For the text-containing cell, return its midpoint in (x, y) coordinate format. 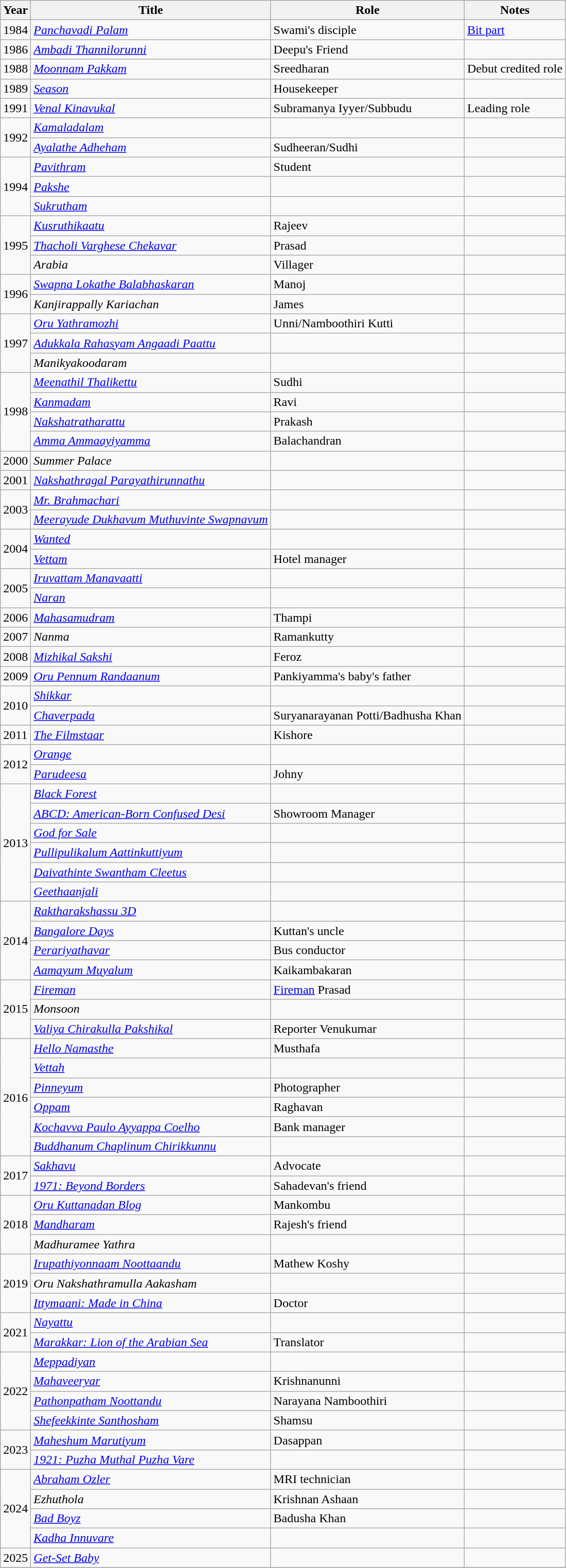
Kuttan's uncle (367, 931)
Valiya Chirakulla Pakshikal (151, 1029)
Raktharakshassu 3D (151, 911)
Kaikambakaran (367, 970)
Rajeev (367, 225)
Bank manager (367, 1126)
Venal Kinavukal (151, 108)
Fireman Prasad (367, 990)
Manoj (367, 285)
2007 (15, 637)
Kusruthikaatu (151, 225)
James (367, 304)
Mizhikal Sakshi (151, 657)
1992 (15, 137)
Meppadiyan (151, 1362)
Wanted (151, 539)
2010 (15, 706)
Pavithram (151, 167)
Abraham Ozler (151, 1479)
Year (15, 10)
Kanmadam (151, 402)
Pankiyamma's baby's father (367, 676)
Villager (367, 265)
Leading role (515, 108)
Translator (367, 1342)
1996 (15, 294)
Prakash (367, 421)
Bangalore Days (151, 931)
Krishnan Ashaan (367, 1499)
Adukkala Rahasyam Angaadi Paattu (151, 343)
1997 (15, 343)
Raghavan (367, 1107)
Bit part (515, 30)
1989 (15, 89)
Title (151, 10)
Manikyakoodaram (151, 363)
Season (151, 89)
Swapna Lokathe Balabhaskaran (151, 285)
Nayattu (151, 1323)
Balachandran (367, 441)
1994 (15, 186)
2008 (15, 657)
Pinneyum (151, 1087)
Hello Namasthe (151, 1048)
Shamsu (367, 1420)
2023 (15, 1450)
Mandharam (151, 1225)
2003 (15, 509)
Pathonpatham Noottandu (151, 1401)
1986 (15, 49)
Badusha Khan (367, 1519)
Daivathinte Swantham Cleetus (151, 872)
Thampi (367, 618)
Student (367, 167)
2013 (15, 842)
Oru Pennum Randaanum (151, 676)
Oru Nakshathramulla Aakasham (151, 1283)
Suryanarayanan Potti/Badhusha Khan (367, 715)
2006 (15, 618)
MRI technician (367, 1479)
Swami's disciple (367, 30)
Moonnam Pakkam (151, 69)
Monsoon (151, 1009)
Ambadi Thannilorunni (151, 49)
Musthafa (367, 1048)
Arabia (151, 265)
2024 (15, 1508)
Prasad (367, 245)
Iruvattam Manavaatti (151, 578)
Vettah (151, 1068)
Krishnanunni (367, 1381)
Ramankutty (367, 637)
2011 (15, 735)
Oppam (151, 1107)
Ezhuthola (151, 1499)
Shikkar (151, 696)
2014 (15, 941)
Unni/Namboothiri Kutti (367, 324)
Amma Ammaayiyamma (151, 441)
Photographer (367, 1087)
Sudheeran/Sudhi (367, 147)
Maheshum Marutiyum (151, 1440)
Narayana Namboothiri (367, 1401)
Kamaladalam (151, 128)
2022 (15, 1391)
Mathew Koshy (367, 1264)
Ittymaani: Made in China (151, 1303)
Johny (367, 774)
Sukrutham (151, 206)
Feroz (367, 657)
Geethaanjali (151, 892)
Mahaveeryar (151, 1381)
Ravi (367, 402)
Chaverpada (151, 715)
Fireman (151, 990)
Bad Boyz (151, 1519)
Sudhi (367, 382)
Meerayude Dukhavum Muthuvinte Swapnavum (151, 519)
Parudeesa (151, 774)
Kochavva Paulo Ayyappa Coelho (151, 1126)
2019 (15, 1283)
2004 (15, 549)
Madhuramee Yathra (151, 1244)
Shefeekkinte Santhosham (151, 1420)
2018 (15, 1225)
ABCD: American-Born Confused Desi (151, 813)
Reporter Venukumar (367, 1029)
2001 (15, 480)
Marakkar: Lion of the Arabian Sea (151, 1342)
Advocate (367, 1166)
Nakshathragal Parayathirunnathu (151, 480)
Bus conductor (367, 950)
Housekeeper (367, 89)
Deepu's Friend (367, 49)
Mahasamudram (151, 618)
2021 (15, 1332)
1998 (15, 412)
Oru Kuttanadan Blog (151, 1205)
Orange (151, 754)
Nakshatratharattu (151, 421)
Sakhavu (151, 1166)
Mr. Brahmachari (151, 500)
Kishore (367, 735)
Ayalathe Adheham (151, 147)
Debut credited role (515, 69)
Sahadevan's friend (367, 1185)
Nanma (151, 637)
2005 (15, 588)
Sreedharan (367, 69)
1921: Puzha Muthal Puzha Vare (151, 1459)
2016 (15, 1097)
2012 (15, 764)
God for Sale (151, 833)
Summer Palace (151, 461)
Perariyathavar (151, 950)
Irupathiyonnaam Noottaandu (151, 1264)
Get-Set Baby (151, 1558)
1984 (15, 30)
1971: Beyond Borders (151, 1185)
Black Forest (151, 794)
2015 (15, 1009)
Oru Yathramozhi (151, 324)
Naran (151, 598)
1988 (15, 69)
Buddhanum Chaplinum Chirikkunnu (151, 1146)
Vettam (151, 558)
2017 (15, 1175)
Kadha Innuvare (151, 1538)
Meenathil Thalikettu (151, 382)
2000 (15, 461)
Pullipulikalum Aattinkuttiyum (151, 852)
Hotel manager (367, 558)
Notes (515, 10)
Mankombu (367, 1205)
1995 (15, 245)
2009 (15, 676)
Panchavadi Palam (151, 30)
Dasappan (367, 1440)
Subramanya Iyyer/Subbudu (367, 108)
2025 (15, 1558)
Showroom Manager (367, 813)
1991 (15, 108)
The Filmstaar (151, 735)
Rajesh's friend (367, 1225)
Doctor (367, 1303)
Thacholi Varghese Chekavar (151, 245)
Kanjirappally Kariachan (151, 304)
Aamayum Muyalum (151, 970)
Role (367, 10)
Pakshe (151, 186)
